For the text-containing cell, return its midpoint in (x, y) coordinate format. 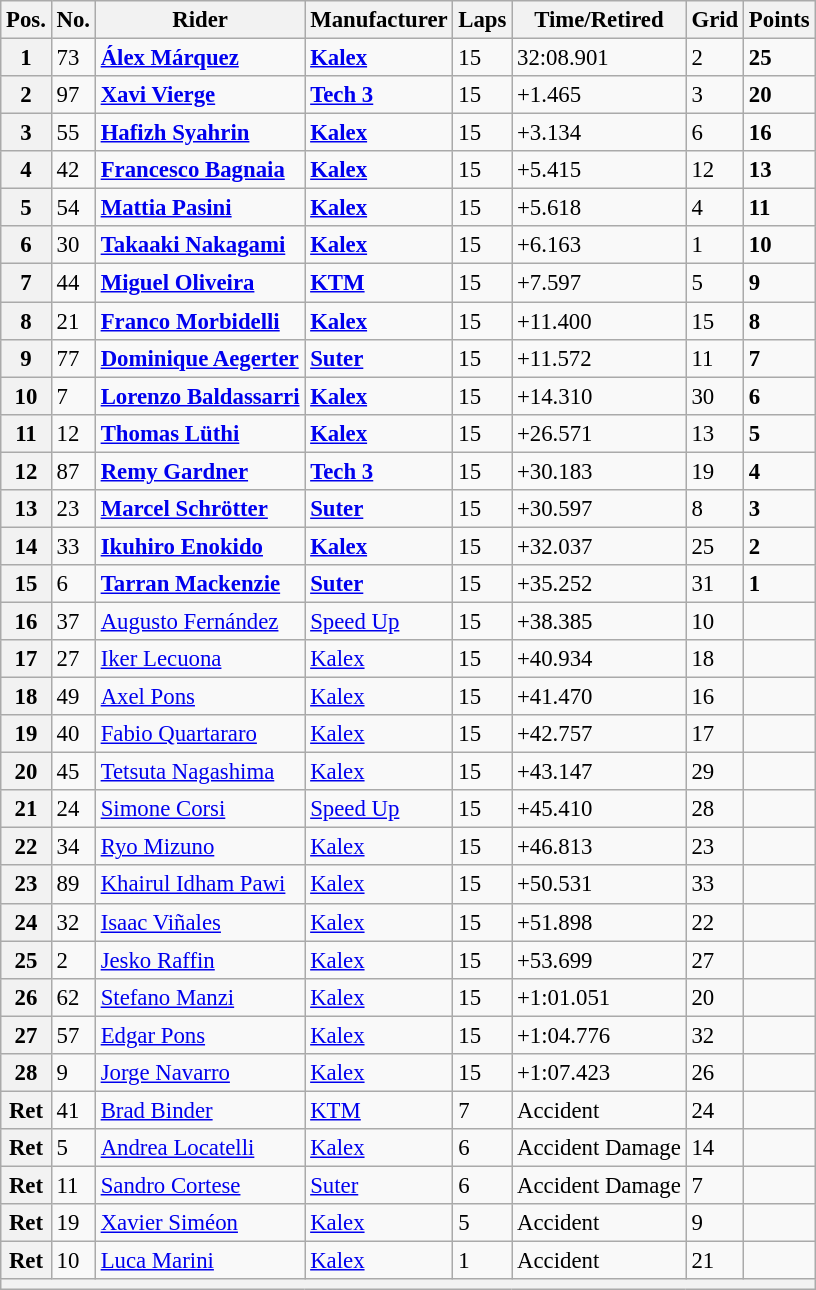
Francesco Bagnaia (200, 170)
40 (73, 734)
+14.310 (599, 396)
+11.572 (599, 358)
57 (73, 1035)
Mattia Pasini (200, 208)
32:08.901 (599, 58)
+11.400 (599, 321)
41 (73, 1110)
+6.163 (599, 245)
Edgar Pons (200, 1035)
Andrea Locatelli (200, 1148)
31 (714, 584)
Manufacturer (379, 20)
34 (73, 847)
Tarran Mackenzie (200, 584)
Jesko Raffin (200, 960)
+35.252 (599, 584)
87 (73, 471)
+1.465 (599, 95)
Jorge Navarro (200, 1073)
+43.147 (599, 772)
Franco Morbidelli (200, 321)
Thomas Lüthi (200, 433)
+3.134 (599, 133)
Stefano Manzi (200, 997)
Augusto Fernández (200, 621)
+1:07.423 (599, 1073)
Simone Corsi (200, 809)
Brad Binder (200, 1110)
Remy Gardner (200, 471)
Ikuhiro Enokido (200, 546)
+30.597 (599, 509)
44 (73, 283)
29 (714, 772)
62 (73, 997)
54 (73, 208)
+50.531 (599, 885)
Hafizh Syahrin (200, 133)
No. (73, 20)
37 (73, 621)
Points (780, 20)
Miguel Oliveira (200, 283)
+1:01.051 (599, 997)
73 (73, 58)
Khairul Idham Pawi (200, 885)
45 (73, 772)
Marcel Schrötter (200, 509)
Laps (482, 20)
+45.410 (599, 809)
Xavier Siméon (200, 1223)
Pos. (26, 20)
Isaac Viñales (200, 922)
+5.415 (599, 170)
+42.757 (599, 734)
+40.934 (599, 659)
Grid (714, 20)
Xavi Vierge (200, 95)
Rider (200, 20)
+26.571 (599, 433)
55 (73, 133)
+53.699 (599, 960)
97 (73, 95)
Axel Pons (200, 697)
+51.898 (599, 922)
+41.470 (599, 697)
+32.037 (599, 546)
+30.183 (599, 471)
49 (73, 697)
77 (73, 358)
Fabio Quartararo (200, 734)
89 (73, 885)
Luca Marini (200, 1261)
Dominique Aegerter (200, 358)
+5.618 (599, 208)
Álex Márquez (200, 58)
Ryo Mizuno (200, 847)
42 (73, 170)
Lorenzo Baldassarri (200, 396)
Takaaki Nakagami (200, 245)
Tetsuta Nagashima (200, 772)
+38.385 (599, 621)
Iker Lecuona (200, 659)
+7.597 (599, 283)
Time/Retired (599, 20)
Sandro Cortese (200, 1185)
+1:04.776 (599, 1035)
+46.813 (599, 847)
